From the cell containing the given text, extract its center point as (x, y) coordinate. 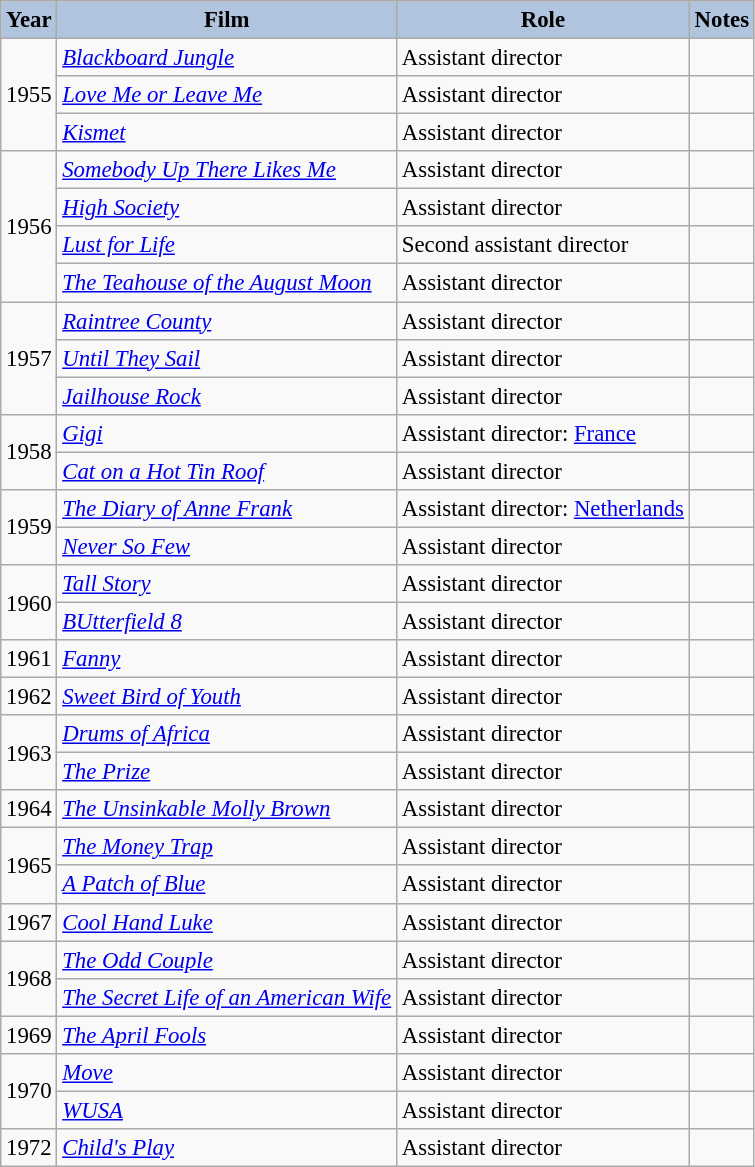
1956 (29, 226)
The Odd Couple (227, 960)
Notes (722, 20)
WUSA (227, 1110)
The Unsinkable Molly Brown (227, 809)
Somebody Up There Likes Me (227, 170)
1967 (29, 922)
Move (227, 1073)
The Teahouse of the August Moon (227, 283)
1961 (29, 659)
High Society (227, 208)
Gigi (227, 433)
Tall Story (227, 584)
Cool Hand Luke (227, 922)
Until They Sail (227, 358)
Year (29, 20)
Assistant director: France (544, 433)
A Patch of Blue (227, 885)
1972 (29, 1148)
The April Fools (227, 1035)
1968 (29, 978)
1959 (29, 528)
The Money Trap (227, 847)
BUtterfield 8 (227, 621)
Never So Few (227, 546)
Love Me or Leave Me (227, 95)
Child's Play (227, 1148)
Fanny (227, 659)
The Diary of Anne Frank (227, 509)
1957 (29, 358)
Lust for Life (227, 245)
1962 (29, 697)
1958 (29, 452)
Drums of Africa (227, 734)
Blackboard Jungle (227, 58)
1963 (29, 752)
Role (544, 20)
Sweet Bird of Youth (227, 697)
Cat on a Hot Tin Roof (227, 471)
1970 (29, 1092)
Raintree County (227, 321)
1965 (29, 866)
Film (227, 20)
Assistant director: Netherlands (544, 509)
Jailhouse Rock (227, 396)
1955 (29, 96)
The Prize (227, 772)
Kismet (227, 133)
1960 (29, 602)
Second assistant director (544, 245)
The Secret Life of an American Wife (227, 997)
1964 (29, 809)
1969 (29, 1035)
